For the text-containing cell, return its midpoint in [X, Y] coordinate format. 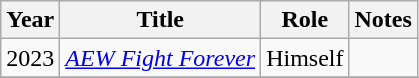
Himself [305, 58]
Year [30, 20]
2023 [30, 58]
Notes [383, 20]
AEW Fight Forever [160, 58]
Role [305, 20]
Title [160, 20]
